Output the (X, Y) coordinate of the center of the cell containing the given text.  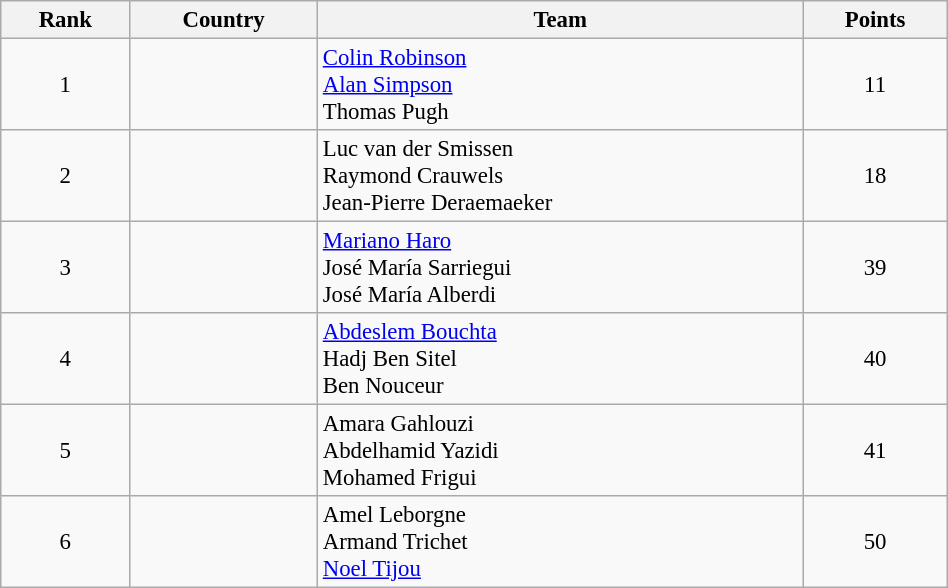
Colin RobinsonAlan SimpsonThomas Pugh (560, 85)
Team (560, 20)
Points (875, 20)
Mariano HaroJosé María SarrieguiJosé María Alberdi (560, 268)
Amel LeborgneArmand TrichetNoel Tijou (560, 542)
Country (224, 20)
6 (66, 542)
50 (875, 542)
Amara GahlouziAbdelhamid YazidiMohamed Frigui (560, 451)
Abdeslem BouchtaHadj Ben SitelBen Nouceur (560, 359)
11 (875, 85)
4 (66, 359)
1 (66, 85)
3 (66, 268)
39 (875, 268)
Rank (66, 20)
5 (66, 451)
41 (875, 451)
18 (875, 176)
Luc van der SmissenRaymond CrauwelsJean-Pierre Deraemaeker (560, 176)
40 (875, 359)
2 (66, 176)
